Output the (X, Y) coordinate of the center of the cell containing the given text.  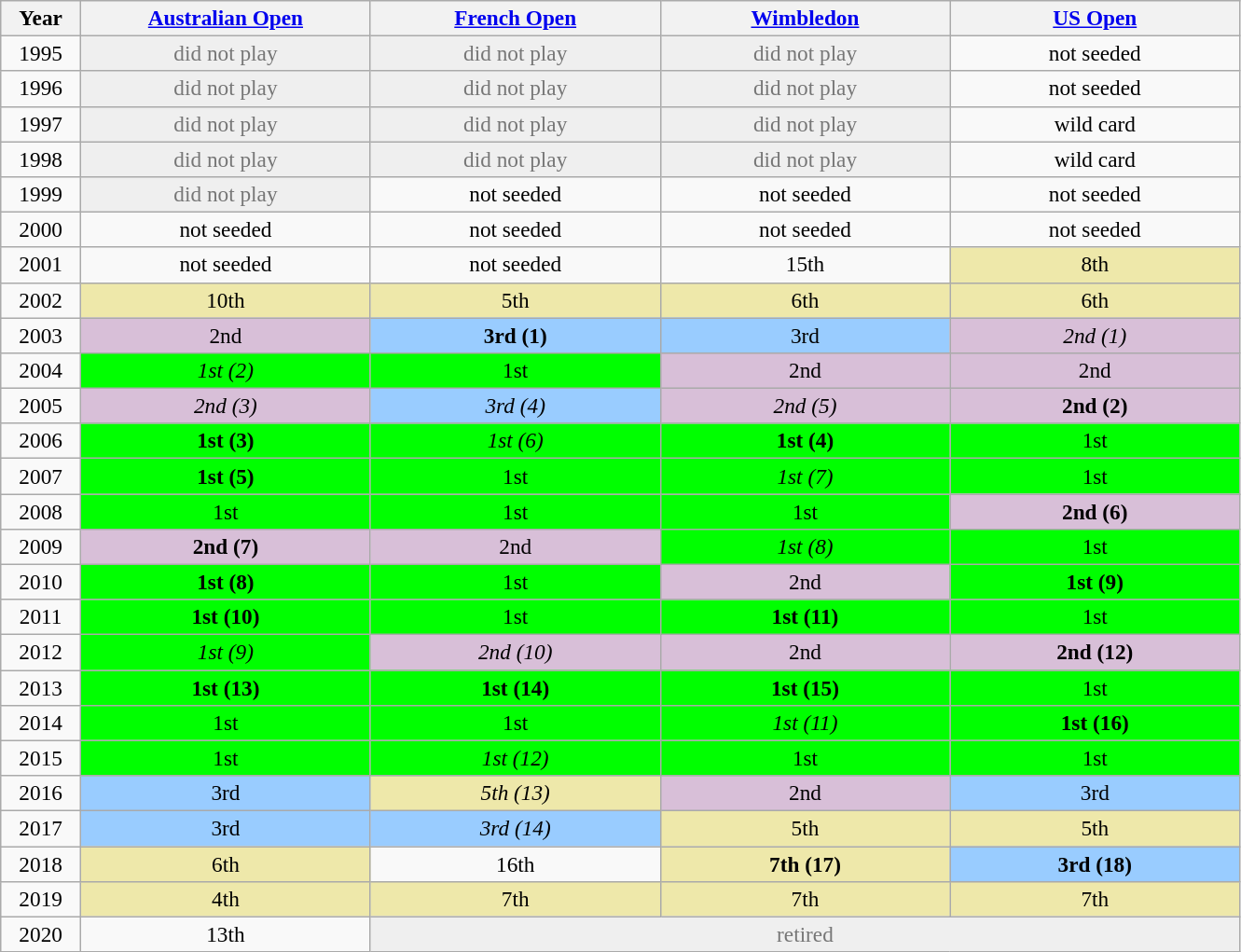
2012 (41, 652)
2017 (41, 828)
3rd (18) (1095, 863)
retired (805, 934)
2007 (41, 476)
2018 (41, 863)
1999 (41, 194)
2009 (41, 546)
2nd (1) (1095, 335)
2019 (41, 899)
1st (16) (1095, 723)
10th (226, 300)
Wimbledon (806, 18)
1st (4) (806, 441)
2000 (41, 229)
3rd (1) (515, 335)
1995 (41, 53)
2nd (2) (1095, 406)
2006 (41, 441)
1st (2) (226, 370)
2005 (41, 406)
2016 (41, 793)
2004 (41, 370)
1st (15) (806, 687)
7th (17) (806, 863)
Year (41, 18)
2nd (3) (226, 406)
2nd (6) (1095, 511)
1996 (41, 89)
2014 (41, 723)
2001 (41, 265)
1st (3) (226, 441)
1998 (41, 159)
1st (7) (806, 476)
2002 (41, 300)
5th (13) (515, 793)
3rd (4) (515, 406)
2013 (41, 687)
2020 (41, 934)
2nd (5) (806, 406)
US Open (1095, 18)
1997 (41, 124)
4th (226, 899)
2nd (10) (515, 652)
1st (14) (515, 687)
Australian Open (226, 18)
2011 (41, 617)
2010 (41, 582)
1st (10) (226, 617)
3rd (14) (515, 828)
16th (515, 863)
2008 (41, 511)
2nd (12) (1095, 652)
1st (5) (226, 476)
1st (13) (226, 687)
2015 (41, 758)
15th (806, 265)
8th (1095, 265)
1st (12) (515, 758)
1st (6) (515, 441)
French Open (515, 18)
13th (226, 934)
2nd (7) (226, 546)
2003 (41, 335)
